Detect which cell encompasses the target text, then output its (X, Y) center coordinate. 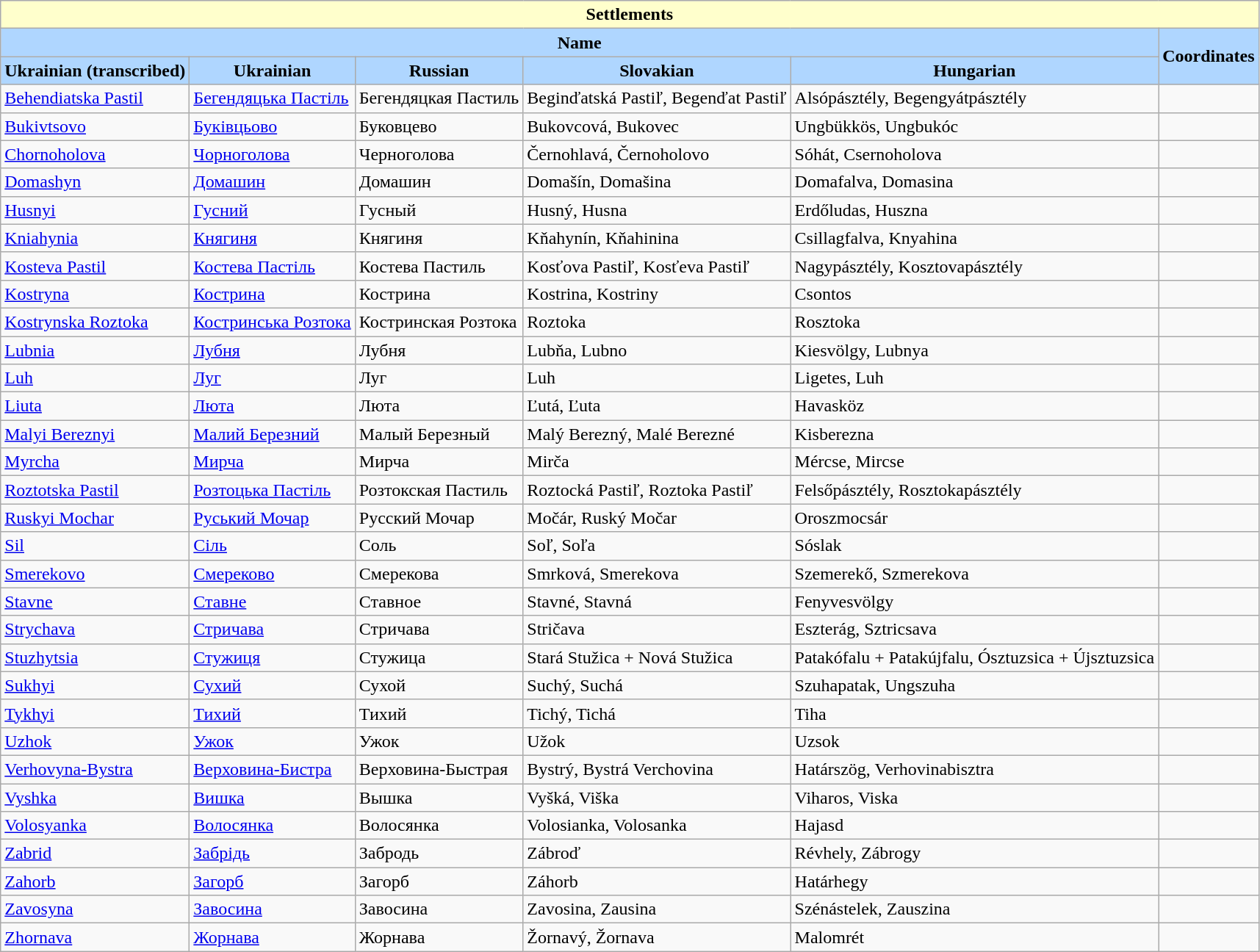
Sóhát, Csernoholova (974, 154)
Sóslak (974, 546)
Ставное (439, 602)
Révhely, Zábrogy (974, 854)
Hajasd (974, 826)
Lubnia (96, 350)
Tiha (974, 713)
Zhornava (96, 937)
Volosianka, Volosanka (657, 826)
Руський Мочар (272, 518)
Žornavý, Žornava (657, 937)
Záhorb (657, 881)
Fenyvesvölgy (974, 602)
Zabrid (96, 854)
Ukrainian (272, 71)
Strychava (96, 630)
Roztotska Pastil (96, 490)
Stuzhytsia (96, 657)
Husnyi (96, 210)
Roztocká Pastiľ, Roztoka Pastiľ (657, 490)
Стужиця (272, 657)
Костринская Розтока (439, 322)
Malyi Bereznyi (96, 434)
Határhegy (974, 881)
Havasköz (974, 406)
Zavosina, Zausina (657, 909)
Határszög, Verhovinabisztra (974, 769)
Костева Пастиль (439, 266)
Lubňa, Lubno (657, 350)
Myrcha (96, 462)
Kostrynska Roztoka (96, 322)
Černohlavá, Černoholovo (657, 154)
Erdőludas, Huszna (974, 210)
Patakófalu + Patakújfalu, Ósztuzsica + Újsztuzsica (974, 657)
Eszterág, Sztricsava (974, 630)
Smerekovo (96, 574)
Ukrainian (transcribed) (96, 71)
Kostrina, Kostriny (657, 294)
Behendiatska Pastil (96, 98)
Малий Березний (272, 434)
Ligetes, Luh (974, 378)
Tykhyi (96, 713)
Szénástelek, Zauszina (974, 909)
Užok (657, 741)
Malomrét (974, 937)
Буківцьово (272, 126)
Бегендяцька Пастіль (272, 98)
Verhovyna-Bystra (96, 769)
Сухой (439, 685)
Viharos, Viska (974, 797)
Вишка (272, 797)
Kisberezna (974, 434)
Сухий (272, 685)
Малый Березный (439, 434)
Szemerekő, Szmerekova (974, 574)
Uzsok (974, 741)
Забродь (439, 854)
Mércse, Mircse (974, 462)
Kostryna (96, 294)
Bukivtsovo (96, 126)
Ruskyi Mochar (96, 518)
Смерекова (439, 574)
Чорноголова (272, 154)
Ungbükkös, Ungbukóc (974, 126)
Alsópásztély, Begengyátpásztély (974, 98)
Stavne (96, 602)
Močár, Ruský Močar (657, 518)
Верховина-Бистра (272, 769)
Костринська Розтока (272, 322)
Csontos (974, 294)
Сіль (272, 546)
Stričava (657, 630)
Domafalva, Domasina (974, 182)
Mirča (657, 462)
Soľ, Soľa (657, 546)
Tichý, Tichá (657, 713)
Vyshka (96, 797)
Zahorb (96, 881)
Гусный (439, 210)
Смереково (272, 574)
Sukhyi (96, 685)
Bukovcová, Bukovec (657, 126)
Smrková, Smerekova (657, 574)
Domašín, Domašina (657, 182)
Розтоцька Пастіль (272, 490)
Розтокская Пастиль (439, 490)
Zábroď (657, 854)
Csillagfalva, Knyahina (974, 238)
Kňahynín, Kňahinina (657, 238)
Stará Stužica + Nová Stužica (657, 657)
Kniahynia (96, 238)
Гусний (272, 210)
Русский Мочар (439, 518)
Husný, Husna (657, 210)
Russian (439, 71)
Kiesvölgy, Lubnya (974, 350)
Domashyn (96, 182)
Liuta (96, 406)
Zavosyna (96, 909)
Соль (439, 546)
Верховина-Быстрая (439, 769)
Szuhapatak, Ungszuha (974, 685)
Бегендяцкая Пастиль (439, 98)
Chornoholova (96, 154)
Uzhok (96, 741)
Felsőpásztély, Rosztokapásztély (974, 490)
Стужица (439, 657)
Буковцево (439, 126)
Забрідь (272, 854)
Sil (96, 546)
Coordinates (1209, 57)
Settlements (630, 15)
Ľutá, Ľuta (657, 406)
Beginďatská Pastiľ, Begenďat Pastiľ (657, 98)
Hungarian (974, 71)
Vyšká, Viška (657, 797)
Suchý, Suchá (657, 685)
Oroszmocsár (974, 518)
Черноголова (439, 154)
Bystrý, Bystrá Verchovina (657, 769)
Roztoka (657, 322)
Kosteva Pastil (96, 266)
Kosťova Pastiľ, Kosťeva Pastiľ (657, 266)
Ставне (272, 602)
Rosztoka (974, 322)
Name (580, 43)
Костева Пастіль (272, 266)
Malý Berezný, Malé Berezné (657, 434)
Volosyanka (96, 826)
Stavné, Stavná (657, 602)
Slovakian (657, 71)
Nagypásztély, Kosztovapásztély (974, 266)
Вышка (439, 797)
